Detect which cell encompasses the target text, then output its [x, y] center coordinate. 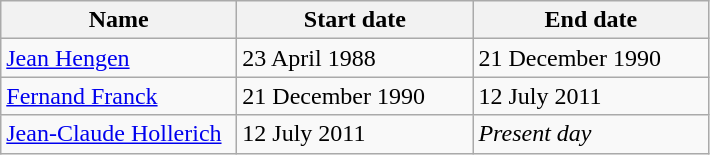
Jean-Claude Hollerich [119, 134]
End date [591, 20]
Present day [591, 134]
Name [119, 20]
Jean Hengen [119, 58]
23 April 1988 [355, 58]
Fernand Franck [119, 96]
Start date [355, 20]
